Return the (X, Y) coordinate for the center point of the cell that contains the specified text.  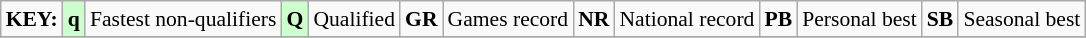
SB (940, 19)
q (74, 19)
Seasonal best (1022, 19)
Personal best (860, 19)
NR (594, 19)
Games record (508, 19)
GR (422, 19)
PB (778, 19)
Fastest non-qualifiers (184, 19)
National record (686, 19)
Qualified (354, 19)
KEY: (32, 19)
Q (294, 19)
